Capture the cell that displays the provided text and extract its [x, y] central coordinate. 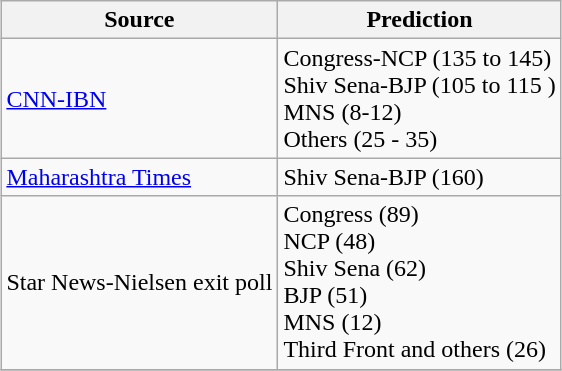
Congress (89)NCP (48)Shiv Sena (62)BJP (51)MNS (12)Third Front and others (26) [420, 282]
Prediction [420, 20]
CNN-IBN [140, 98]
Congress-NCP (135 to 145)Shiv Sena-BJP (105 to 115 )MNS (8-12)Others (25 - 35) [420, 98]
Source [140, 20]
Star News-Nielsen exit poll [140, 282]
Shiv Sena-BJP (160) [420, 177]
Maharashtra Times [140, 177]
